Extract the [x, y] coordinate from the center of the cell holding the provided text.  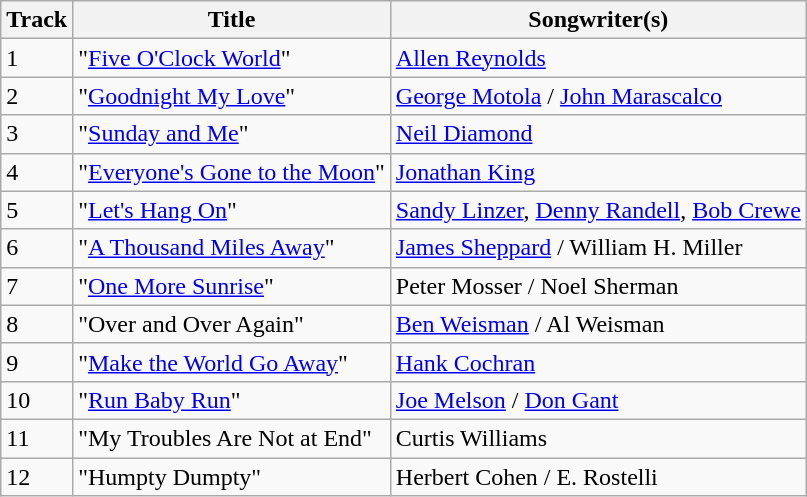
"Run Baby Run" [232, 400]
"Goodnight My Love" [232, 96]
Joe Melson / Don Gant [598, 400]
"Humpty Dumpty" [232, 477]
Songwriter(s) [598, 20]
"A Thousand Miles Away" [232, 248]
"Sunday and Me" [232, 134]
Ben Weisman / Al Weisman [598, 324]
Hank Cochran [598, 362]
Track [37, 20]
12 [37, 477]
1 [37, 58]
"Everyone's Gone to the Moon" [232, 172]
3 [37, 134]
Jonathan King [598, 172]
"Five O'Clock World" [232, 58]
"My Troubles Are Not at End" [232, 438]
"One More Sunrise" [232, 286]
8 [37, 324]
Curtis Williams [598, 438]
"Make the World Go Away" [232, 362]
4 [37, 172]
2 [37, 96]
6 [37, 248]
Herbert Cohen / E. Rostelli [598, 477]
Sandy Linzer, Denny Randell, Bob Crewe [598, 210]
"Let's Hang On" [232, 210]
Neil Diamond [598, 134]
5 [37, 210]
Allen Reynolds [598, 58]
11 [37, 438]
Title [232, 20]
George Motola / John Marascalco [598, 96]
7 [37, 286]
10 [37, 400]
James Sheppard / William H. Miller [598, 248]
Peter Mosser / Noel Sherman [598, 286]
"Over and Over Again" [232, 324]
9 [37, 362]
